For the text-containing cell, return its midpoint in [x, y] coordinate format. 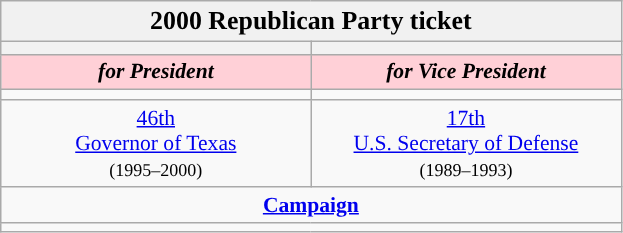
Campaign [311, 205]
2000 Republican Party ticket [311, 21]
46thGovernor of Texas(1995–2000) [156, 144]
17thU.S. Secretary of Defense(1989–1993) [466, 144]
for Vice President [466, 72]
for President [156, 72]
